Search for the cell housing the specified text and yield its (X, Y) center coordinate. 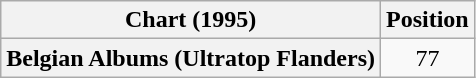
Chart (1995) (191, 20)
Position (428, 20)
Belgian Albums (Ultratop Flanders) (191, 58)
77 (428, 58)
